Pinpoint the cell where the given text exists, returning its [x, y] midpoint coordinate. 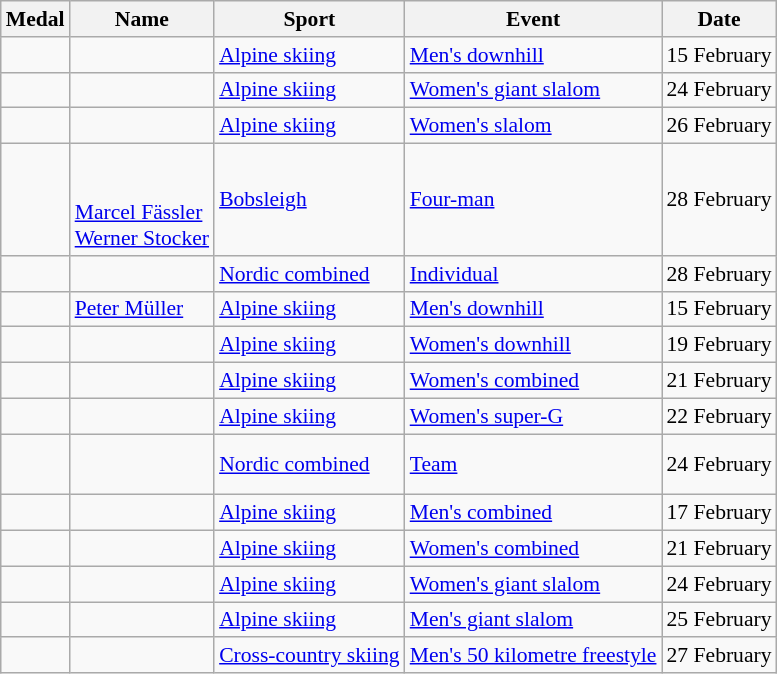
27 February [720, 656]
Men's combined [534, 513]
Peter Müller [142, 309]
Men's 50 kilometre freestyle [534, 656]
Medal [36, 19]
Four-man [534, 200]
Event [534, 19]
Women's super-G [534, 416]
Sport [310, 19]
19 February [720, 345]
Bobsleigh [310, 200]
22 February [720, 416]
Marcel Fässler Werner Stocker [142, 200]
17 February [720, 513]
Women's downhill [534, 345]
Women's slalom [534, 126]
Cross-country skiing [310, 656]
Men's giant slalom [534, 620]
Team [534, 464]
Date [720, 19]
Name [142, 19]
26 February [720, 126]
25 February [720, 620]
Individual [534, 274]
